Identify which cell holds the provided text, then report its (x, y) central coordinate. 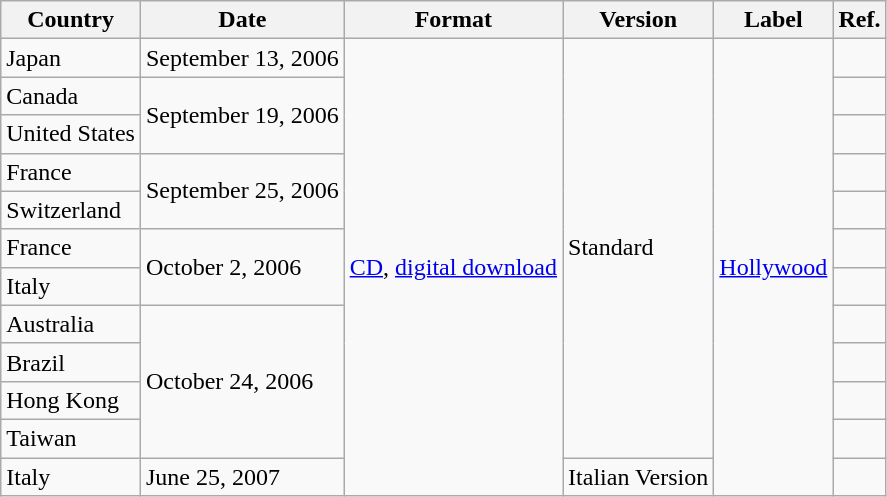
Japan (71, 58)
October 24, 2006 (242, 381)
Hong Kong (71, 400)
Standard (638, 248)
Date (242, 20)
Format (453, 20)
June 25, 2007 (242, 477)
Label (774, 20)
Canada (71, 96)
September 19, 2006 (242, 115)
September 25, 2006 (242, 191)
Brazil (71, 362)
United States (71, 134)
October 2, 2006 (242, 267)
Version (638, 20)
September 13, 2006 (242, 58)
Australia (71, 324)
Switzerland (71, 210)
Italian Version (638, 477)
Taiwan (71, 438)
Ref. (860, 20)
Hollywood (774, 268)
Country (71, 20)
CD, digital download (453, 268)
